Return the (X, Y) coordinate for the center point of the cell that contains the specified text.  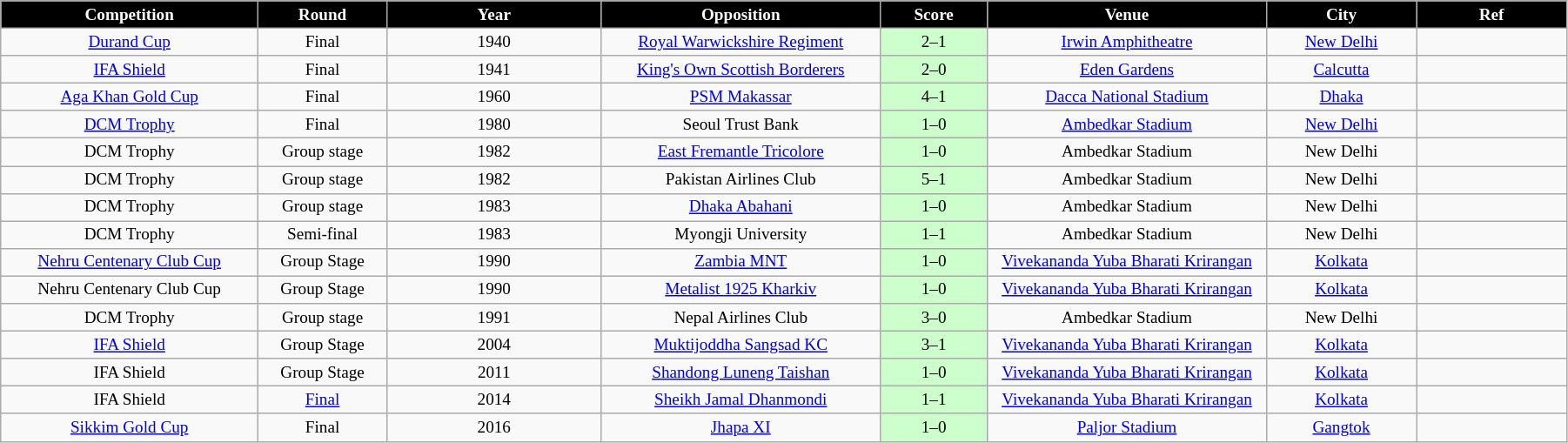
Eden Gardens (1127, 70)
1960 (494, 97)
2016 (494, 427)
Opposition (740, 15)
Royal Warwickshire Regiment (740, 42)
Dhaka Abahani (740, 207)
Ref (1491, 15)
Metalist 1925 Kharkiv (740, 290)
Dacca National Stadium (1127, 97)
Zambia MNT (740, 262)
Round (323, 15)
3–1 (933, 345)
2014 (494, 400)
Myongji University (740, 235)
Muktijoddha Sangsad KC (740, 345)
Dhaka (1342, 97)
Durand Cup (130, 42)
City (1342, 15)
Calcutta (1342, 70)
Sheikh Jamal Dhanmondi (740, 400)
Aga Khan Gold Cup (130, 97)
3–0 (933, 318)
Pakistan Airlines Club (740, 179)
1991 (494, 318)
1980 (494, 124)
Irwin Amphitheatre (1127, 42)
Gangtok (1342, 427)
1940 (494, 42)
4–1 (933, 97)
Shandong Luneng Taishan (740, 373)
2011 (494, 373)
Year (494, 15)
Semi-final (323, 235)
Seoul Trust Bank (740, 124)
1941 (494, 70)
Score (933, 15)
King's Own Scottish Borderers (740, 70)
2–1 (933, 42)
5–1 (933, 179)
Sikkim Gold Cup (130, 427)
PSM Makassar (740, 97)
Nepal Airlines Club (740, 318)
East Fremantle Tricolore (740, 152)
2–0 (933, 70)
Jhapa XI (740, 427)
Paljor Stadium (1127, 427)
Competition (130, 15)
Venue (1127, 15)
2004 (494, 345)
